Provide the (X, Y) coordinate of the cell's center where the given text is located.  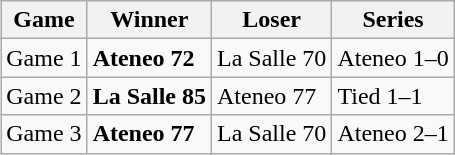
Game (44, 20)
Ateneo 72 (149, 58)
Game 2 (44, 96)
Tied 1–1 (393, 96)
Loser (272, 20)
Series (393, 20)
Game 1 (44, 58)
Game 3 (44, 134)
Ateneo 2–1 (393, 134)
La Salle 85 (149, 96)
Ateneo 1–0 (393, 58)
Winner (149, 20)
